Determine the (X, Y) coordinate at the center of the cell enclosing the given text.  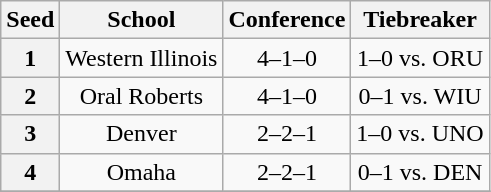
Denver (142, 134)
2 (30, 96)
1–0 vs. ORU (420, 58)
Western Illinois (142, 58)
0–1 vs. WIU (420, 96)
Omaha (142, 172)
1 (30, 58)
4 (30, 172)
Oral Roberts (142, 96)
Conference (287, 20)
0–1 vs. DEN (420, 172)
Seed (30, 20)
Tiebreaker (420, 20)
3 (30, 134)
School (142, 20)
1–0 vs. UNO (420, 134)
